Locate the cell with the specified text and output its [X, Y] center coordinate. 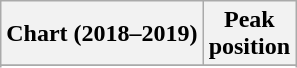
Peakposition [249, 34]
Chart (2018–2019) [102, 34]
